Extract the (X, Y) coordinate from the center of the cell holding the provided text.  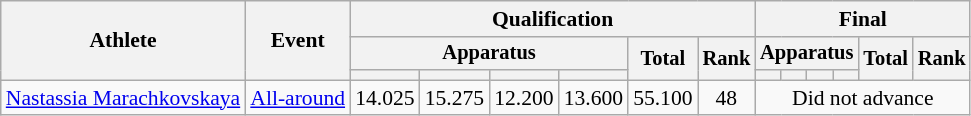
Nastassia Marachkovskaya (123, 98)
Did not advance (862, 98)
Event (298, 40)
All-around (298, 98)
12.200 (524, 98)
14.025 (384, 98)
Final (862, 19)
Qualification (552, 19)
48 (727, 98)
15.275 (454, 98)
55.100 (662, 98)
Athlete (123, 40)
13.600 (594, 98)
